Pinpoint the cell where the given text exists, returning its [x, y] midpoint coordinate. 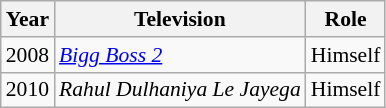
2008 [28, 55]
Television [180, 19]
Year [28, 19]
Role [346, 19]
2010 [28, 90]
Rahul Dulhaniya Le Jayega [180, 90]
Bigg Boss 2 [180, 55]
